Find where the given text appears and provide that cell's center as (X, Y) coordinate. 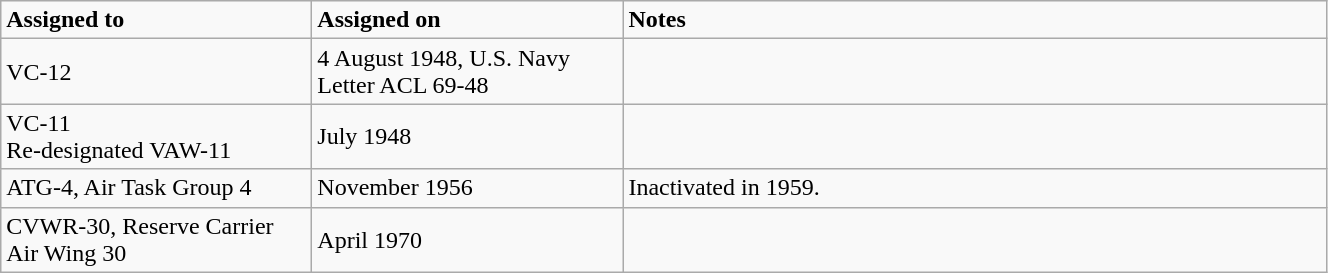
ATG-4, Air Task Group 4 (156, 188)
April 1970 (468, 240)
Notes (975, 20)
Assigned on (468, 20)
November 1956 (468, 188)
VC-12 (156, 72)
Inactivated in 1959. (975, 188)
CVWR-30, Reserve Carrier Air Wing 30 (156, 240)
4 August 1948, U.S. Navy Letter ACL 69-48 (468, 72)
VC-11Re-designated VAW-11 (156, 136)
Assigned to (156, 20)
July 1948 (468, 136)
